Locate the cell with the specified text and output its (X, Y) center coordinate. 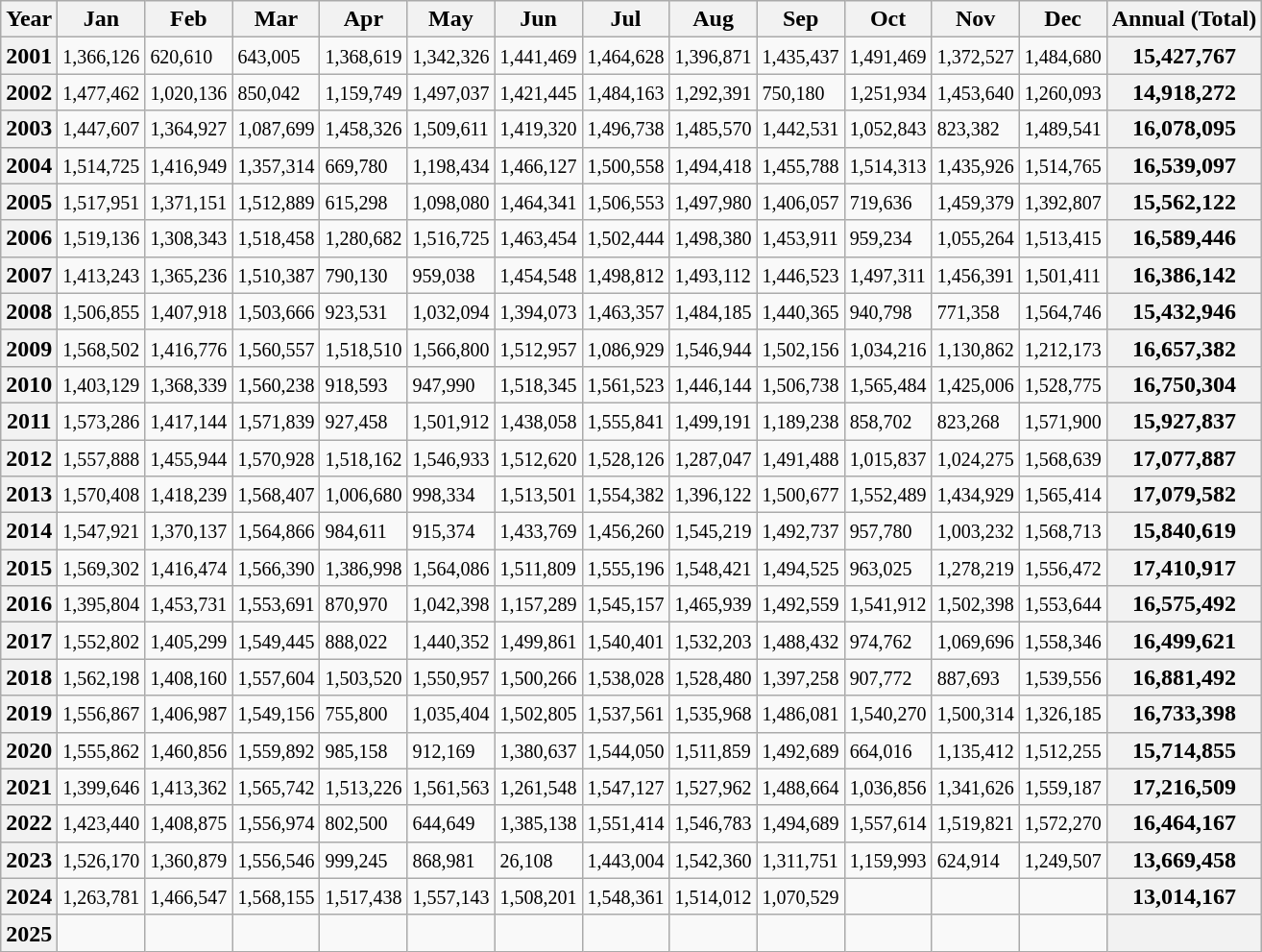
1,251,934 (887, 92)
1,560,238 (277, 384)
644,649 (451, 823)
790,130 (363, 275)
620,610 (188, 56)
Annual (Total) (1184, 19)
1,492,689 (801, 750)
1,552,802 (102, 641)
1,365,236 (188, 275)
1,497,980 (713, 202)
1,466,547 (188, 896)
1,408,160 (188, 677)
1,368,619 (363, 56)
Nov (976, 19)
1,513,415 (1062, 238)
999,245 (363, 860)
1,514,313 (887, 165)
1,453,640 (976, 92)
1,553,644 (1062, 604)
2016 (29, 604)
957,780 (887, 531)
1,042,398 (451, 604)
1,503,666 (277, 311)
1,509,611 (451, 129)
1,528,126 (626, 458)
887,693 (976, 677)
1,399,646 (102, 787)
1,015,837 (887, 458)
1,571,900 (1062, 421)
1,545,219 (713, 531)
1,438,058 (538, 421)
1,395,804 (102, 604)
1,568,639 (1062, 458)
1,403,129 (102, 384)
1,553,691 (277, 604)
16,881,492 (1184, 677)
1,159,749 (363, 92)
1,326,185 (1062, 714)
1,486,081 (801, 714)
1,371,151 (188, 202)
1,556,974 (277, 823)
1,406,057 (801, 202)
1,249,507 (1062, 860)
1,512,957 (538, 348)
1,484,185 (713, 311)
1,566,800 (451, 348)
1,465,939 (713, 604)
1,416,474 (188, 568)
2020 (29, 750)
1,433,769 (538, 531)
868,981 (451, 860)
Dec (1062, 19)
16,575,492 (1184, 604)
1,541,912 (887, 604)
1,278,219 (976, 568)
1,416,776 (188, 348)
1,024,275 (976, 458)
1,559,892 (277, 750)
1,557,143 (451, 896)
1,463,357 (626, 311)
1,544,050 (626, 750)
1,500,677 (801, 495)
1,370,137 (188, 531)
2002 (29, 92)
2012 (29, 458)
1,488,432 (801, 641)
1,550,957 (451, 677)
1,392,807 (1062, 202)
1,419,320 (538, 129)
1,506,738 (801, 384)
1,565,484 (887, 384)
1,456,391 (976, 275)
1,489,541 (1062, 129)
1,396,871 (713, 56)
Apr (363, 19)
1,434,929 (976, 495)
940,798 (887, 311)
1,484,680 (1062, 56)
1,485,570 (713, 129)
1,413,243 (102, 275)
1,413,362 (188, 787)
1,372,527 (976, 56)
1,494,689 (801, 823)
Oct (887, 19)
Sep (801, 19)
998,334 (451, 495)
1,397,258 (801, 677)
1,556,546 (277, 860)
17,079,582 (1184, 495)
16,750,304 (1184, 384)
1,492,559 (801, 604)
Feb (188, 19)
1,261,548 (538, 787)
1,368,339 (188, 384)
927,458 (363, 421)
1,564,746 (1062, 311)
2009 (29, 348)
1,555,196 (626, 568)
1,069,696 (976, 641)
1,502,398 (976, 604)
1,558,346 (1062, 641)
755,800 (363, 714)
1,561,523 (626, 384)
1,408,875 (188, 823)
750,180 (801, 92)
1,573,286 (102, 421)
947,990 (451, 384)
1,087,699 (277, 129)
1,423,440 (102, 823)
1,003,232 (976, 531)
1,565,414 (1062, 495)
1,189,238 (801, 421)
1,386,998 (363, 568)
16,464,167 (1184, 823)
1,459,379 (976, 202)
2022 (29, 823)
17,216,509 (1184, 787)
1,549,156 (277, 714)
1,552,489 (887, 495)
771,358 (976, 311)
1,406,987 (188, 714)
1,500,314 (976, 714)
1,503,520 (363, 677)
1,394,073 (538, 311)
1,501,912 (451, 421)
1,357,314 (277, 165)
1,342,326 (451, 56)
1,421,445 (538, 92)
1,440,352 (451, 641)
1,565,742 (277, 787)
1,542,360 (713, 860)
1,512,889 (277, 202)
15,927,837 (1184, 421)
1,035,404 (451, 714)
1,562,198 (102, 677)
1,491,469 (887, 56)
1,546,933 (451, 458)
1,453,911 (801, 238)
624,914 (976, 860)
1,559,187 (1062, 787)
1,446,523 (801, 275)
1,532,203 (713, 641)
870,970 (363, 604)
1,405,299 (188, 641)
1,034,216 (887, 348)
13,669,458 (1184, 860)
1,518,458 (277, 238)
1,546,944 (713, 348)
1,568,155 (277, 896)
1,518,162 (363, 458)
1,502,156 (801, 348)
1,556,472 (1062, 568)
1,159,993 (887, 860)
923,531 (363, 311)
2021 (29, 787)
26,108 (538, 860)
16,499,621 (1184, 641)
1,519,821 (976, 823)
16,657,382 (1184, 348)
May (451, 19)
15,840,619 (1184, 531)
2023 (29, 860)
1,538,028 (626, 677)
1,396,122 (713, 495)
1,407,918 (188, 311)
1,198,434 (451, 165)
1,070,529 (801, 896)
Aug (713, 19)
1,292,391 (713, 92)
888,022 (363, 641)
1,135,412 (976, 750)
13,014,167 (1184, 896)
1,551,414 (626, 823)
15,427,767 (1184, 56)
2017 (29, 641)
1,493,112 (713, 275)
912,169 (451, 750)
1,572,270 (1062, 823)
16,589,446 (1184, 238)
15,562,122 (1184, 202)
1,570,928 (277, 458)
1,548,361 (626, 896)
1,341,626 (976, 787)
1,557,888 (102, 458)
1,555,841 (626, 421)
1,508,201 (538, 896)
823,268 (976, 421)
2011 (29, 421)
16,078,095 (1184, 129)
664,016 (887, 750)
2001 (29, 56)
915,374 (451, 531)
1,456,260 (626, 531)
2007 (29, 275)
1,569,302 (102, 568)
1,287,047 (713, 458)
1,157,289 (538, 604)
1,447,607 (102, 129)
2010 (29, 384)
1,496,738 (626, 129)
1,460,856 (188, 750)
1,488,664 (801, 787)
1,564,086 (451, 568)
1,560,557 (277, 348)
1,499,191 (713, 421)
1,463,454 (538, 238)
1,464,341 (538, 202)
1,517,438 (363, 896)
823,382 (976, 129)
1,528,480 (713, 677)
1,366,126 (102, 56)
16,386,142 (1184, 275)
1,501,411 (1062, 275)
1,212,173 (1062, 348)
Jul (626, 19)
719,636 (887, 202)
1,416,949 (188, 165)
15,432,946 (1184, 311)
1,446,144 (713, 384)
1,458,326 (363, 129)
16,733,398 (1184, 714)
16,539,097 (1184, 165)
1,435,926 (976, 165)
1,517,951 (102, 202)
2003 (29, 129)
1,511,809 (538, 568)
1,564,866 (277, 531)
2015 (29, 568)
1,455,944 (188, 458)
1,570,408 (102, 495)
985,158 (363, 750)
1,499,861 (538, 641)
984,611 (363, 531)
918,593 (363, 384)
858,702 (887, 421)
1,435,437 (801, 56)
1,514,765 (1062, 165)
1,492,737 (801, 531)
2008 (29, 311)
1,540,270 (887, 714)
1,442,531 (801, 129)
1,528,775 (1062, 384)
1,440,365 (801, 311)
17,077,887 (1184, 458)
1,454,548 (538, 275)
1,036,856 (887, 787)
17,410,917 (1184, 568)
14,918,272 (1184, 92)
1,537,561 (626, 714)
1,498,380 (713, 238)
959,038 (451, 275)
1,497,311 (887, 275)
1,527,962 (713, 787)
1,555,862 (102, 750)
1,464,628 (626, 56)
1,311,751 (801, 860)
1,513,501 (538, 495)
1,443,004 (626, 860)
1,514,012 (713, 896)
1,546,783 (713, 823)
1,380,637 (538, 750)
1,506,553 (626, 202)
2014 (29, 531)
1,566,390 (277, 568)
1,491,488 (801, 458)
1,557,614 (887, 823)
1,498,812 (626, 275)
1,494,525 (801, 568)
Year (29, 19)
669,780 (363, 165)
1,516,725 (451, 238)
643,005 (277, 56)
1,263,781 (102, 896)
1,510,387 (277, 275)
1,539,556 (1062, 677)
1,484,163 (626, 92)
2006 (29, 238)
1,568,407 (277, 495)
1,308,343 (188, 238)
1,500,266 (538, 677)
1,006,680 (363, 495)
Mar (277, 19)
1,453,731 (188, 604)
1,020,136 (188, 92)
1,052,843 (887, 129)
1,547,127 (626, 787)
1,506,855 (102, 311)
1,511,859 (713, 750)
1,497,037 (451, 92)
1,032,094 (451, 311)
1,425,006 (976, 384)
1,568,502 (102, 348)
1,548,421 (713, 568)
1,055,264 (976, 238)
1,561,563 (451, 787)
2018 (29, 677)
1,455,788 (801, 165)
1,557,604 (277, 677)
2013 (29, 495)
1,417,144 (188, 421)
1,554,382 (626, 495)
1,547,921 (102, 531)
2025 (29, 933)
1,512,255 (1062, 750)
1,540,401 (626, 641)
1,518,345 (538, 384)
1,130,862 (976, 348)
1,545,157 (626, 604)
1,418,239 (188, 495)
15,714,855 (1184, 750)
1,502,805 (538, 714)
802,500 (363, 823)
1,549,445 (277, 641)
1,494,418 (713, 165)
1,441,469 (538, 56)
974,762 (887, 641)
907,772 (887, 677)
1,364,927 (188, 129)
1,260,093 (1062, 92)
1,385,138 (538, 823)
1,086,929 (626, 348)
1,535,968 (713, 714)
2005 (29, 202)
1,477,462 (102, 92)
963,025 (887, 568)
1,098,080 (451, 202)
1,519,136 (102, 238)
2004 (29, 165)
1,360,879 (188, 860)
1,280,682 (363, 238)
1,518,510 (363, 348)
Jun (538, 19)
1,466,127 (538, 165)
1,514,725 (102, 165)
959,234 (887, 238)
1,500,558 (626, 165)
1,502,444 (626, 238)
850,042 (277, 92)
2019 (29, 714)
1,568,713 (1062, 531)
2024 (29, 896)
1,571,839 (277, 421)
1,513,226 (363, 787)
1,512,620 (538, 458)
1,556,867 (102, 714)
1,526,170 (102, 860)
Jan (102, 19)
615,298 (363, 202)
